Extract the [X, Y] coordinate from the center of the cell holding the provided text.  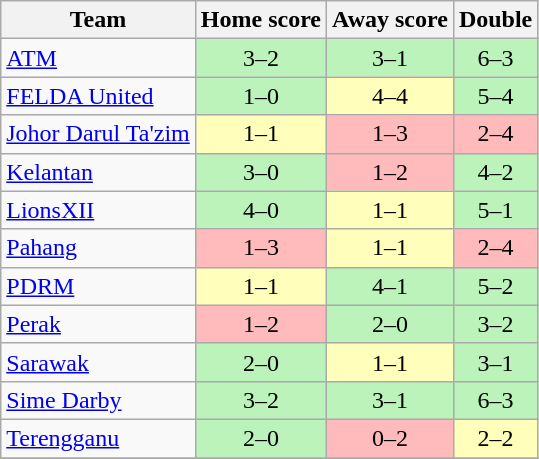
Perak [98, 324]
4–4 [390, 96]
Terengganu [98, 438]
5–4 [495, 96]
4–1 [390, 286]
Team [98, 20]
Johor Darul Ta'zim [98, 134]
5–2 [495, 286]
5–1 [495, 210]
ATM [98, 58]
Pahang [98, 248]
4–0 [260, 210]
Double [495, 20]
2–2 [495, 438]
Sarawak [98, 362]
FELDA United [98, 96]
Kelantan [98, 172]
0–2 [390, 438]
PDRM [98, 286]
Home score [260, 20]
1–0 [260, 96]
LionsXII [98, 210]
Away score [390, 20]
3–0 [260, 172]
Sime Darby [98, 400]
4–2 [495, 172]
